Return [x, y] of the center of cell containing provided text 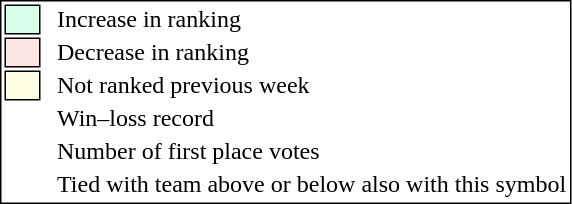
Decrease in ranking [312, 53]
Increase in ranking [312, 19]
Tied with team above or below also with this symbol [312, 185]
Not ranked previous week [312, 85]
Number of first place votes [312, 151]
Win–loss record [312, 119]
